Return [x, y] of the center of cell containing provided text 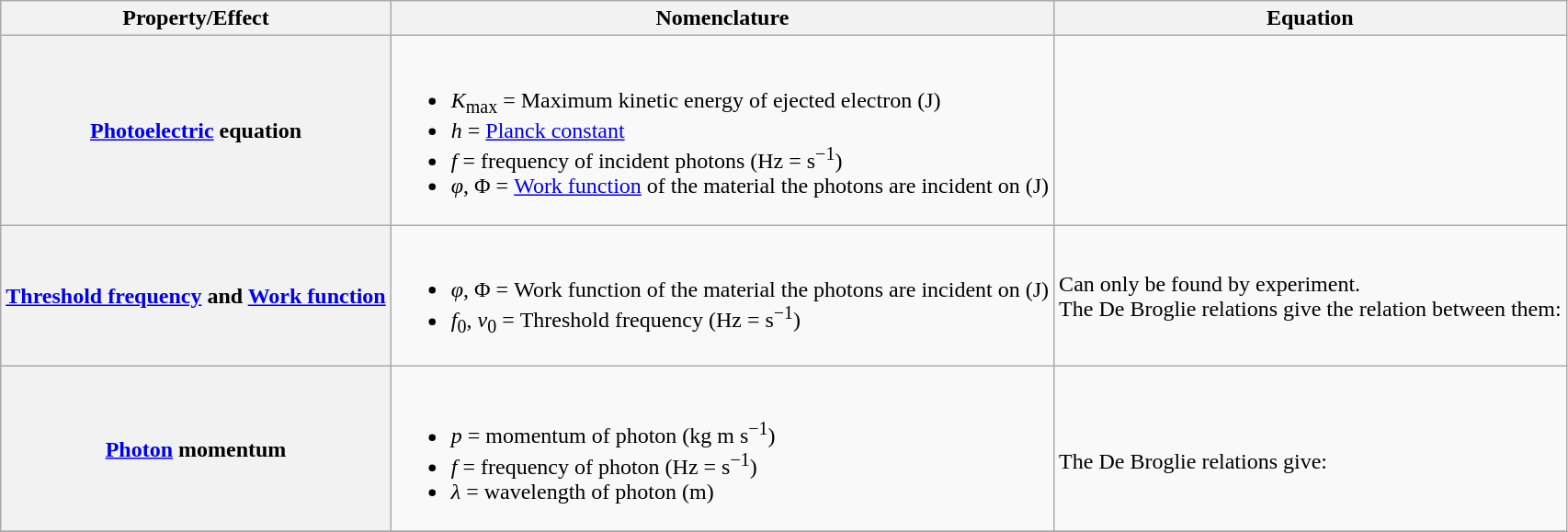
Equation [1311, 18]
p = momentum of photon (kg m s−1)f = frequency of photon (Hz = s−1)λ = wavelength of photon (m) [722, 448]
φ, Φ = Work function of the material the photons are incident on (J)f0, ν0 = Threshold frequency (Hz = s−1) [722, 296]
Property/Effect [196, 18]
Photon momentum [196, 448]
The De Broglie relations give: [1311, 448]
Threshold frequency and Work function [196, 296]
Can only be found by experiment.The De Broglie relations give the relation between them: [1311, 296]
Nomenclature [722, 18]
Photoelectric equation [196, 130]
